Identify which cell holds the provided text, then report its [x, y] central coordinate. 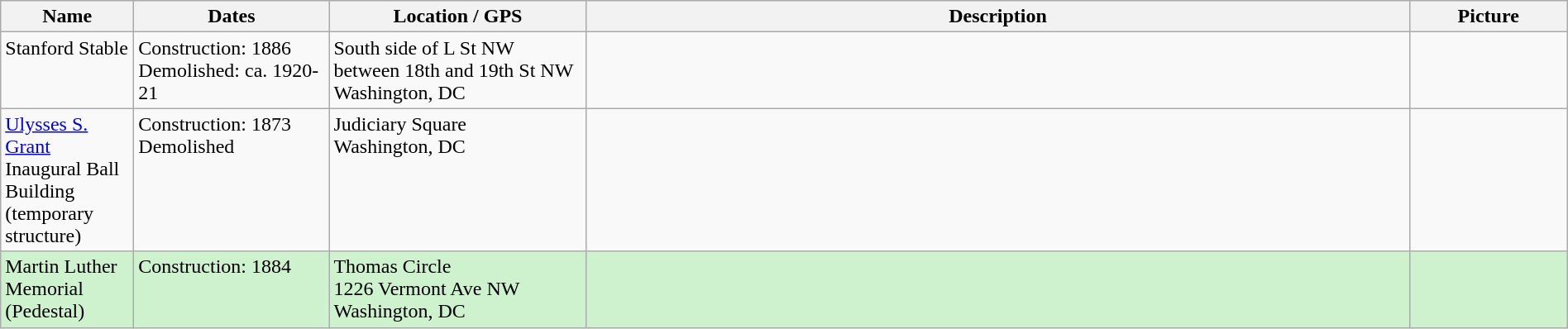
Construction: 1873 Demolished [232, 180]
Construction: 1884 [232, 289]
Picture [1489, 17]
Martin Luther Memorial (Pedestal) [68, 289]
South side of L St NW between 18th and 19th St NW Washington, DC [458, 70]
Stanford Stable [68, 70]
Construction: 1886 Demolished: ca. 1920-21 [232, 70]
Location / GPS [458, 17]
Thomas Circle 1226 Vermont Ave NW Washington, DC [458, 289]
Ulysses S. Grant Inaugural Ball Building (temporary structure) [68, 180]
Description [997, 17]
Dates [232, 17]
Judiciary Square Washington, DC [458, 180]
Name [68, 17]
